Locate the cell with the specified text and output its [X, Y] center coordinate. 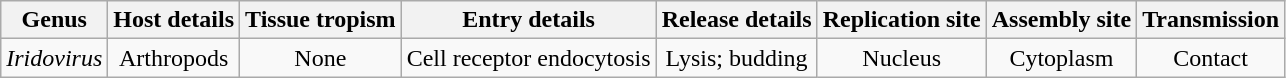
Tissue tropism [321, 20]
Arthropods [174, 58]
Nucleus [902, 58]
Iridovirus [54, 58]
Transmission [1211, 20]
Contact [1211, 58]
Host details [174, 20]
Release details [736, 20]
Genus [54, 20]
Replication site [902, 20]
Assembly site [1061, 20]
Cell receptor endocytosis [528, 58]
Entry details [528, 20]
None [321, 58]
Cytoplasm [1061, 58]
Lysis; budding [736, 58]
